Pinpoint the cell where the given text exists, returning its (x, y) midpoint coordinate. 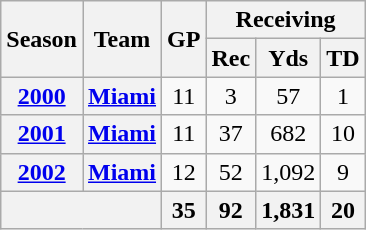
35 (184, 210)
Rec (231, 58)
Yds (288, 58)
2002 (42, 172)
10 (343, 134)
37 (231, 134)
92 (231, 210)
Season (42, 39)
682 (288, 134)
12 (184, 172)
20 (343, 210)
TD (343, 58)
GP (184, 39)
1 (343, 96)
9 (343, 172)
57 (288, 96)
2001 (42, 134)
Team (122, 39)
52 (231, 172)
2000 (42, 96)
Receiving (286, 20)
1,092 (288, 172)
1,831 (288, 210)
3 (231, 96)
